Detect which cell encompasses the target text, then output its [x, y] center coordinate. 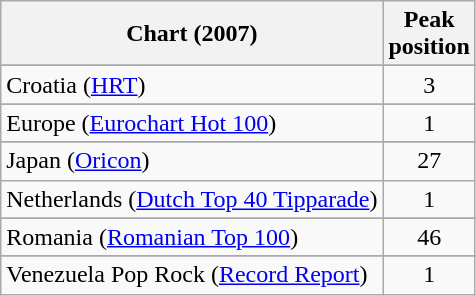
46 [429, 237]
Chart (2007) [192, 34]
3 [429, 85]
27 [429, 161]
Venezuela Pop Rock (Record Report) [192, 275]
Netherlands (Dutch Top 40 Tipparade) [192, 199]
Croatia (HRT) [192, 85]
Europe (Eurochart Hot 100) [192, 123]
Japan (Oricon) [192, 161]
Peakposition [429, 34]
Romania (Romanian Top 100) [192, 237]
